Return the (x, y) coordinate for the center point of the cell that contains the specified text.  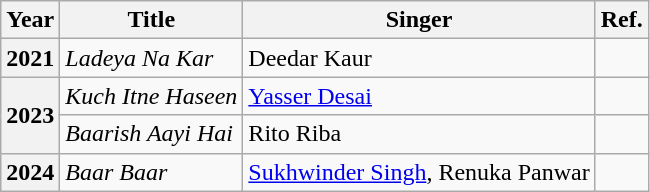
Baar Baar (152, 172)
Title (152, 20)
Deedar Kaur (419, 58)
2023 (30, 115)
Singer (419, 20)
Yasser Desai (419, 96)
Rito Riba (419, 134)
Kuch Itne Haseen (152, 96)
Ladeya Na Kar (152, 58)
Sukhwinder Singh, Renuka Panwar (419, 172)
Ref. (622, 20)
2024 (30, 172)
2021 (30, 58)
Year (30, 20)
Baarish Aayi Hai (152, 134)
